Capture the cell that displays the provided text and extract its [x, y] central coordinate. 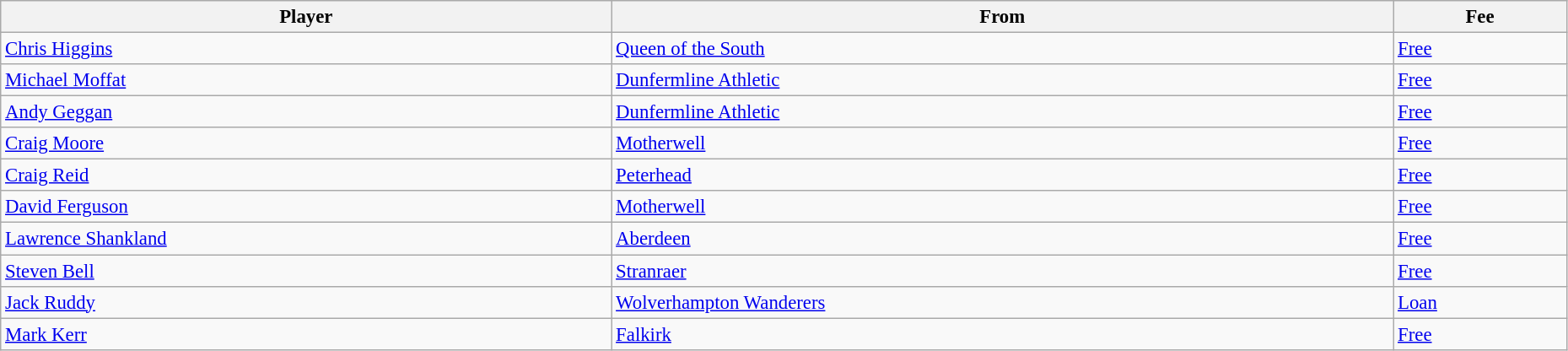
Andy Geggan [306, 112]
Queen of the South [1002, 49]
David Ferguson [306, 207]
From [1002, 17]
Loan [1480, 302]
Craig Reid [306, 175]
Wolverhampton Wanderers [1002, 302]
Player [306, 17]
Steven Bell [306, 271]
Jack Ruddy [306, 302]
Mark Kerr [306, 334]
Falkirk [1002, 334]
Peterhead [1002, 175]
Stranraer [1002, 271]
Michael Moffat [306, 80]
Chris Higgins [306, 49]
Aberdeen [1002, 239]
Fee [1480, 17]
Craig Moore [306, 143]
Lawrence Shankland [306, 239]
